Locate the cell with the specified text and output its (X, Y) center coordinate. 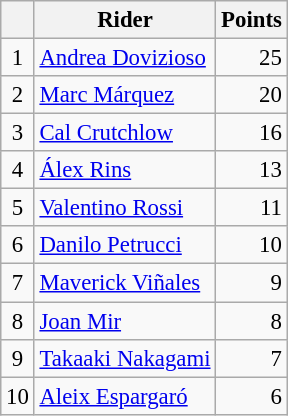
11 (252, 208)
Maverick Viñales (125, 283)
Rider (125, 20)
Joan Mir (125, 321)
Points (252, 20)
Marc Márquez (125, 95)
1 (18, 58)
Danilo Petrucci (125, 245)
Aleix Espargaró (125, 396)
3 (18, 133)
20 (252, 95)
4 (18, 170)
Valentino Rossi (125, 208)
5 (18, 208)
13 (252, 170)
Andrea Dovizioso (125, 58)
Álex Rins (125, 170)
Takaaki Nakagami (125, 358)
2 (18, 95)
25 (252, 58)
16 (252, 133)
Cal Crutchlow (125, 133)
